Output the [X, Y] coordinate of the center of the cell containing the given text.  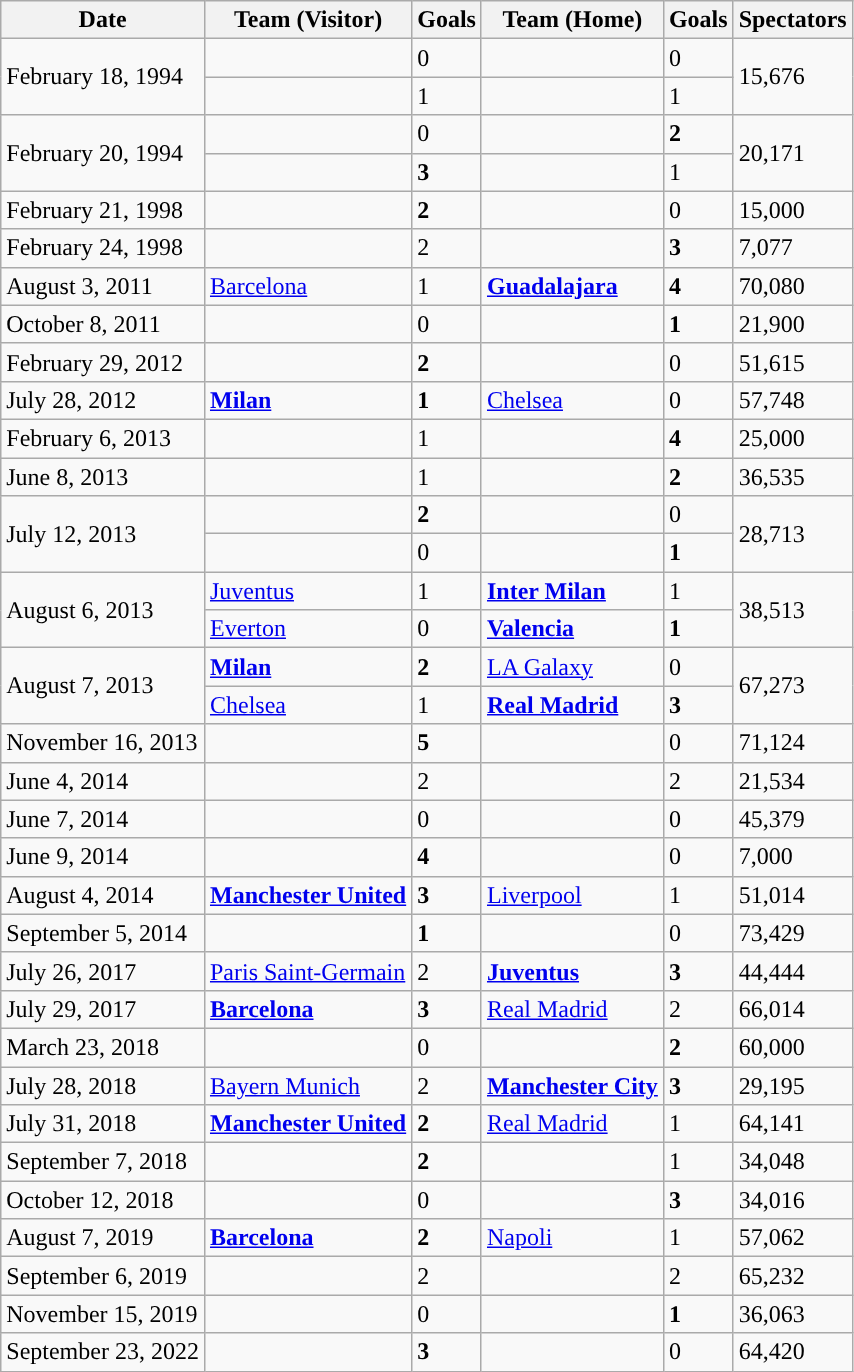
Everton [308, 629]
7,000 [792, 857]
November 16, 2013 [103, 743]
Team (Visitor) [308, 20]
LA Galaxy [572, 667]
Spectators [792, 20]
June 7, 2014 [103, 819]
February 20, 1994 [103, 153]
February 21, 1998 [103, 210]
Paris Saint-Germain [308, 971]
August 7, 2019 [103, 1238]
July 28, 2012 [103, 400]
February 29, 2012 [103, 362]
June 4, 2014 [103, 781]
25,000 [792, 438]
Team (Home) [572, 20]
July 31, 2018 [103, 1124]
July 29, 2017 [103, 1009]
21,900 [792, 324]
36,063 [792, 1314]
June 9, 2014 [103, 857]
September 7, 2018 [103, 1162]
October 8, 2011 [103, 324]
71,124 [792, 743]
March 23, 2018 [103, 1047]
21,534 [792, 781]
August 6, 2013 [103, 610]
Guadalajara [572, 286]
Inter Milan [572, 591]
66,014 [792, 1009]
Date [103, 20]
5 [447, 743]
7,077 [792, 248]
51,014 [792, 895]
August 4, 2014 [103, 895]
15,676 [792, 77]
36,535 [792, 477]
45,379 [792, 819]
July 26, 2017 [103, 971]
15,000 [792, 210]
October 12, 2018 [103, 1200]
Bayern Munich [308, 1085]
38,513 [792, 610]
64,141 [792, 1124]
September 23, 2022 [103, 1352]
August 3, 2011 [103, 286]
February 6, 2013 [103, 438]
70,080 [792, 286]
51,615 [792, 362]
July 12, 2013 [103, 534]
64,420 [792, 1352]
34,016 [792, 1200]
September 6, 2019 [103, 1276]
60,000 [792, 1047]
65,232 [792, 1276]
44,444 [792, 971]
67,273 [792, 686]
57,748 [792, 400]
73,429 [792, 933]
57,062 [792, 1238]
29,195 [792, 1085]
Napoli [572, 1238]
Manchester City [572, 1085]
28,713 [792, 534]
February 24, 1998 [103, 248]
November 15, 2019 [103, 1314]
August 7, 2013 [103, 686]
Liverpool [572, 895]
Valencia [572, 629]
June 8, 2013 [103, 477]
20,171 [792, 153]
September 5, 2014 [103, 933]
February 18, 1994 [103, 77]
July 28, 2018 [103, 1085]
34,048 [792, 1162]
